Provide the [x, y] coordinate of the cell's center where the given text is located.  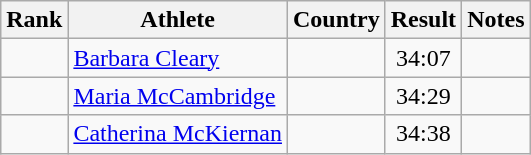
Notes [496, 20]
Country [337, 20]
Maria McCambridge [178, 96]
34:38 [423, 134]
Barbara Cleary [178, 58]
34:07 [423, 58]
Catherina McKiernan [178, 134]
Athlete [178, 20]
Result [423, 20]
34:29 [423, 96]
Rank [34, 20]
